Find where the given text appears and provide that cell's center as [x, y] coordinate. 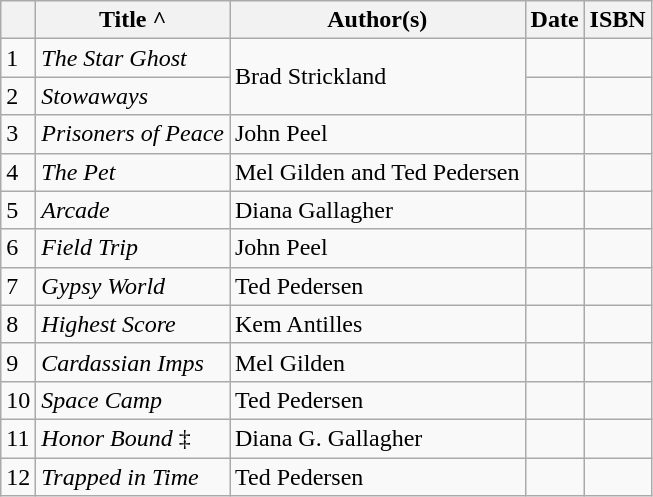
6 [18, 248]
The Pet [133, 172]
Kem Antilles [378, 324]
2 [18, 96]
8 [18, 324]
ISBN [618, 20]
The Star Ghost [133, 58]
7 [18, 286]
Brad Strickland [378, 77]
Space Camp [133, 400]
Prisoners of Peace [133, 134]
1 [18, 58]
Date [554, 20]
Field Trip [133, 248]
Mel Gilden [378, 362]
12 [18, 477]
10 [18, 400]
Stowaways [133, 96]
Trapped in Time [133, 477]
Author(s) [378, 20]
Cardassian Imps [133, 362]
Arcade [133, 210]
Mel Gilden and Ted Pedersen [378, 172]
4 [18, 172]
11 [18, 438]
Honor Bound ‡ [133, 438]
3 [18, 134]
9 [18, 362]
Gypsy World [133, 286]
Title ^ [133, 20]
5 [18, 210]
Highest Score [133, 324]
Diana Gallagher [378, 210]
Diana G. Gallagher [378, 438]
